Output the (x, y) coordinate of the center of the cell containing the given text.  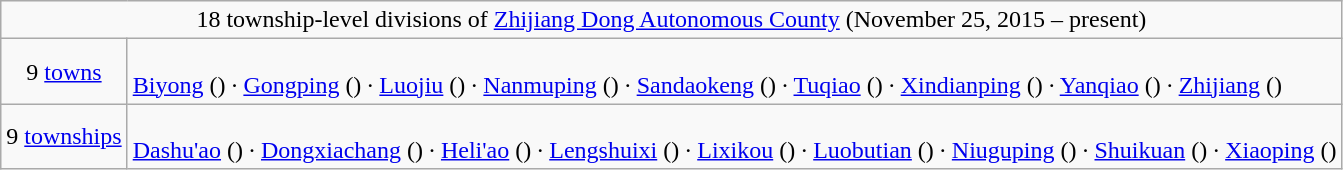
Dashu'ao () · Dongxiachang () · Heli'ao () · Lengshuixi () · Lixikou () · Luobutian () · Niuguping () · Shuikuan () · Xiaoping () (734, 136)
18 township-level divisions of Zhijiang Dong Autonomous County (November 25, 2015 – present) (672, 20)
9 towns (64, 72)
Biyong () · Gongping () · Luojiu () · Nanmuping () · Sandaokeng () · Tuqiao () · Xindianping () · Yanqiao () · Zhijiang () (734, 72)
9 townships (64, 136)
